Determine the [X, Y] coordinate at the center of the cell enclosing the given text.  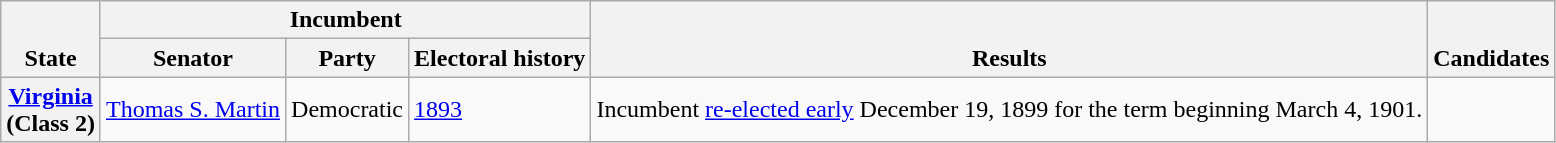
Results [1010, 39]
Electoral history [500, 58]
State [51, 39]
Senator [192, 58]
Thomas S. Martin [192, 110]
Democratic [348, 110]
1893 [500, 110]
Party [348, 58]
Incumbent re-elected early December 19, 1899 for the term beginning March 4, 1901. [1010, 110]
Candidates [1492, 39]
Virginia(Class 2) [51, 110]
Incumbent [345, 20]
